Determine the [x, y] coordinate at the center of the cell enclosing the given text.  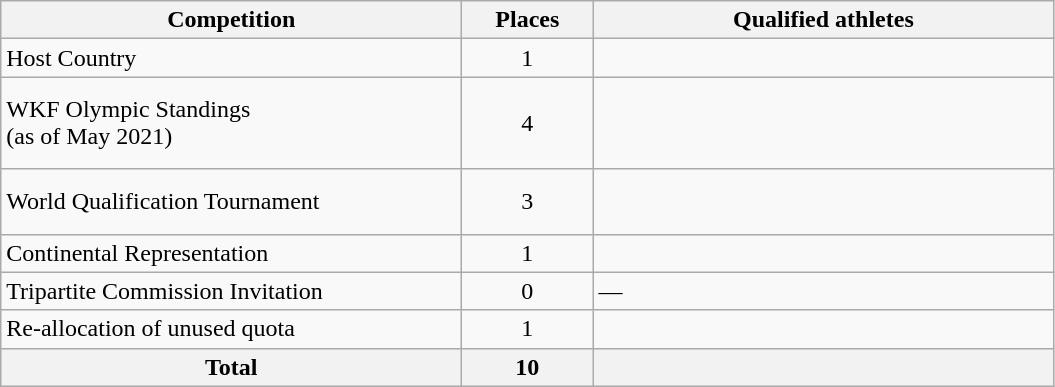
4 [528, 123]
Continental Representation [232, 253]
0 [528, 291]
Competition [232, 20]
Places [528, 20]
Qualified athletes [824, 20]
World Qualification Tournament [232, 202]
Total [232, 367]
Host Country [232, 58]
10 [528, 367]
Tripartite Commission Invitation [232, 291]
Re-allocation of unused quota [232, 329]
— [824, 291]
WKF Olympic Standings(as of May 2021) [232, 123]
3 [528, 202]
